Return the [X, Y] coordinate for the center point of the cell that contains the specified text.  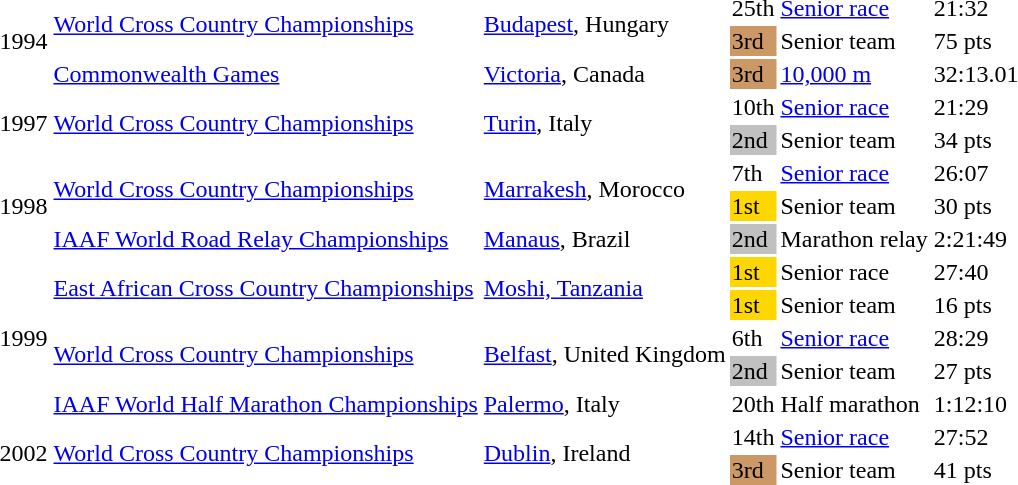
10,000 m [854, 74]
IAAF World Half Marathon Championships [266, 404]
Manaus, Brazil [604, 239]
Victoria, Canada [604, 74]
Moshi, Tanzania [604, 288]
Turin, Italy [604, 124]
Marathon relay [854, 239]
Marrakesh, Morocco [604, 190]
Dublin, Ireland [604, 454]
Palermo, Italy [604, 404]
East African Cross Country Championships [266, 288]
Commonwealth Games [266, 74]
Belfast, United Kingdom [604, 354]
Half marathon [854, 404]
20th [753, 404]
14th [753, 437]
10th [753, 107]
6th [753, 338]
7th [753, 173]
IAAF World Road Relay Championships [266, 239]
